Output the [X, Y] coordinate of the center of the cell containing the given text.  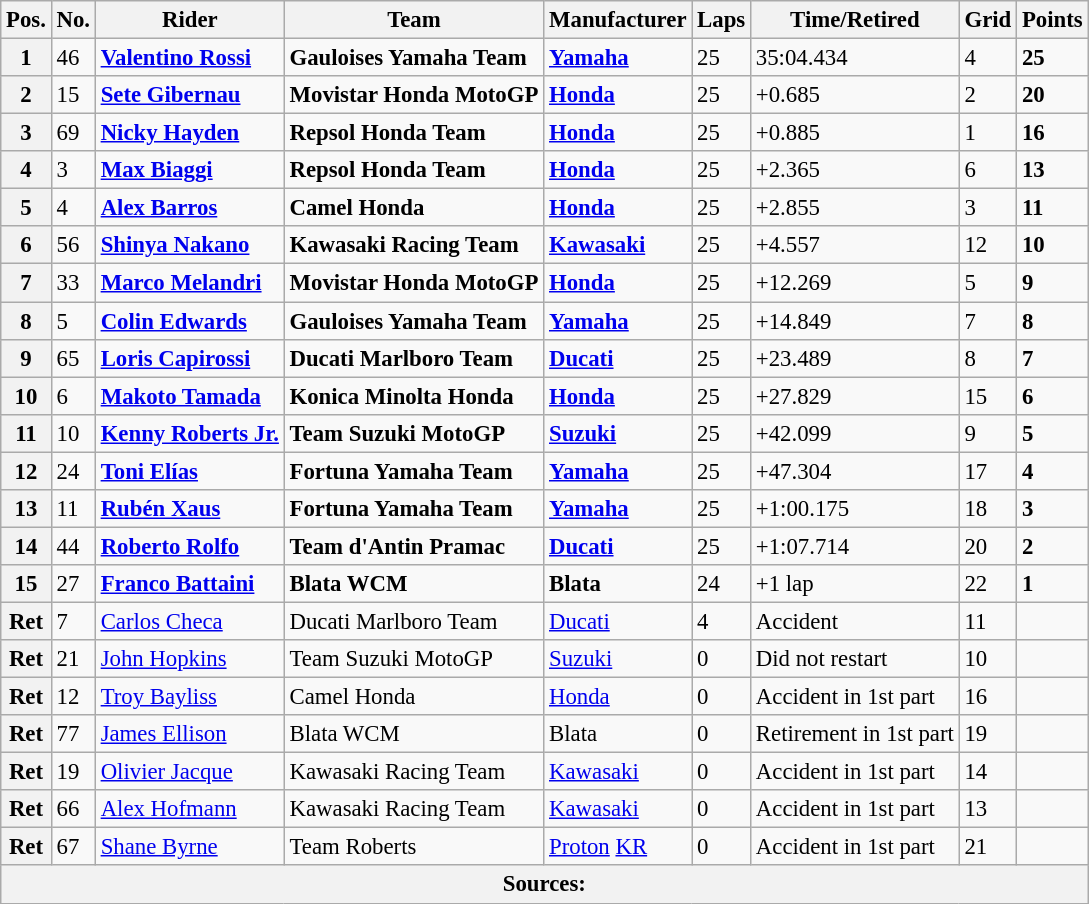
Team d'Antin Pramac [414, 546]
Makoto Tamada [190, 396]
+1:00.175 [856, 509]
77 [73, 734]
+42.099 [856, 433]
Alex Hofmann [190, 809]
Team Roberts [414, 847]
Troy Bayliss [190, 697]
Sete Gibernau [190, 95]
Shane Byrne [190, 847]
Olivier Jacque [190, 772]
65 [73, 358]
+2.365 [856, 170]
+23.489 [856, 358]
33 [73, 283]
Konica Minolta Honda [414, 396]
46 [73, 58]
67 [73, 847]
Colin Edwards [190, 321]
Sources: [544, 885]
Manufacturer [618, 20]
Grid [988, 20]
+1 lap [856, 584]
+27.829 [856, 396]
Pos. [26, 20]
+0.685 [856, 95]
+12.269 [856, 283]
27 [73, 584]
+4.557 [856, 245]
Marco Melandri [190, 283]
No. [73, 20]
+0.885 [856, 133]
+2.855 [856, 208]
Retirement in 1st part [856, 734]
17 [988, 471]
22 [988, 584]
18 [988, 509]
Proton KR [618, 847]
John Hopkins [190, 659]
Did not restart [856, 659]
Nicky Hayden [190, 133]
+1:07.714 [856, 546]
Rubén Xaus [190, 509]
66 [73, 809]
56 [73, 245]
Time/Retired [856, 20]
44 [73, 546]
+47.304 [856, 471]
Shinya Nakano [190, 245]
35:04.434 [856, 58]
Roberto Rolfo [190, 546]
Valentino Rossi [190, 58]
69 [73, 133]
Alex Barros [190, 208]
Loris Capirossi [190, 358]
Carlos Checa [190, 621]
Kenny Roberts Jr. [190, 433]
Rider [190, 20]
+14.849 [856, 321]
Points [1052, 20]
Laps [722, 20]
James Ellison [190, 734]
Accident [856, 621]
Franco Battaini [190, 584]
Max Biaggi [190, 170]
Toni Elías [190, 471]
Team [414, 20]
